Identify which cell holds the provided text, then report its (x, y) central coordinate. 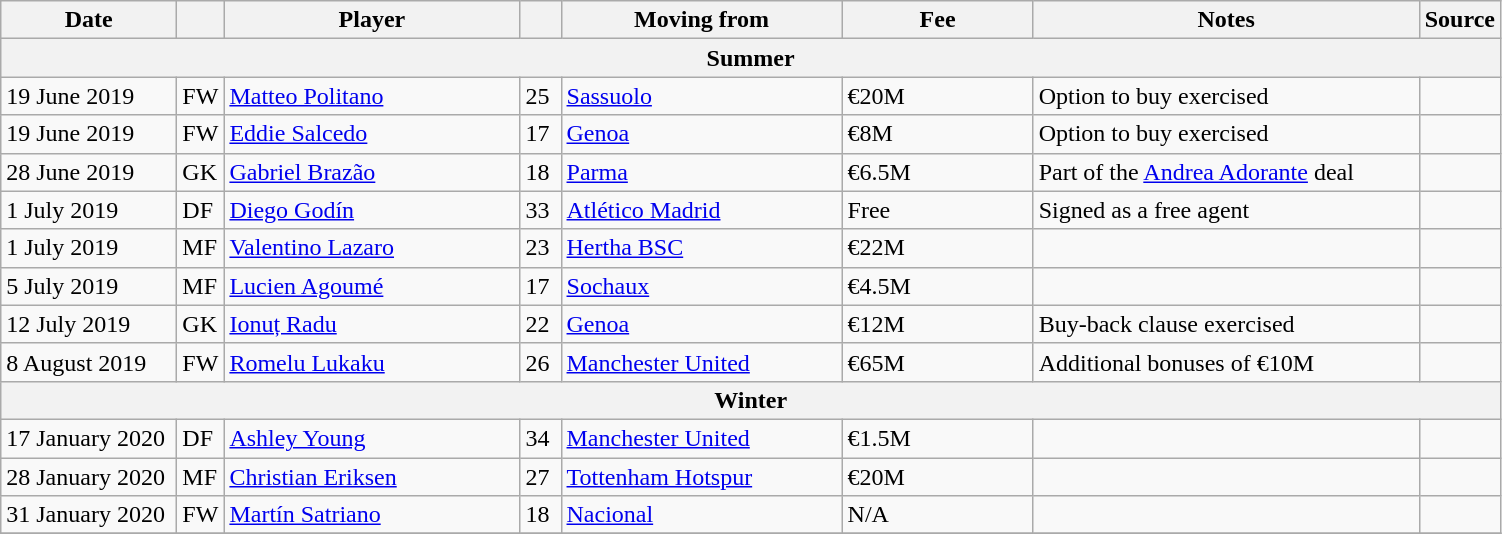
5 July 2019 (89, 286)
€12M (938, 324)
Gabriel Brazão (372, 172)
Signed as a free agent (1226, 210)
Martín Satriano (372, 515)
Ashley Young (372, 438)
Tottenham Hotspur (702, 477)
33 (540, 210)
Christian Eriksen (372, 477)
Date (89, 20)
28 June 2019 (89, 172)
12 July 2019 (89, 324)
€4.5M (938, 286)
Player (372, 20)
Winter (751, 400)
Nacional (702, 515)
25 (540, 96)
22 (540, 324)
17 January 2020 (89, 438)
€1.5M (938, 438)
Valentino Lazaro (372, 248)
28 January 2020 (89, 477)
Lucien Agoumé (372, 286)
Part of the Andrea Adorante deal (1226, 172)
Hertha BSC (702, 248)
Matteo Politano (372, 96)
8 August 2019 (89, 362)
N/A (938, 515)
€8M (938, 134)
Diego Godín (372, 210)
27 (540, 477)
Fee (938, 20)
Parma (702, 172)
€22M (938, 248)
Ionuț Radu (372, 324)
Buy-back clause exercised (1226, 324)
Notes (1226, 20)
Additional bonuses of €10M (1226, 362)
Romelu Lukaku (372, 362)
€65M (938, 362)
23 (540, 248)
Free (938, 210)
Summer (751, 58)
€6.5M (938, 172)
26 (540, 362)
Eddie Salcedo (372, 134)
34 (540, 438)
Sassuolo (702, 96)
31 January 2020 (89, 515)
Sochaux (702, 286)
Source (1460, 20)
Atlético Madrid (702, 210)
Moving from (702, 20)
